From the cell containing the given text, extract its center point as (X, Y) coordinate. 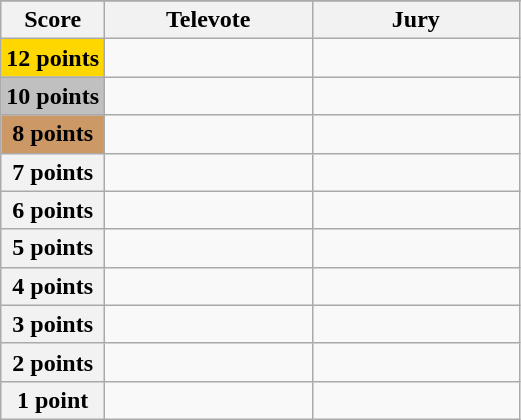
12 points (53, 58)
6 points (53, 210)
4 points (53, 286)
7 points (53, 172)
3 points (53, 324)
Televote (209, 20)
2 points (53, 362)
5 points (53, 248)
Jury (416, 20)
10 points (53, 96)
Score (53, 20)
1 point (53, 400)
8 points (53, 134)
